Scan for the cell matching the given text and deliver its (X, Y) coordinate at center. 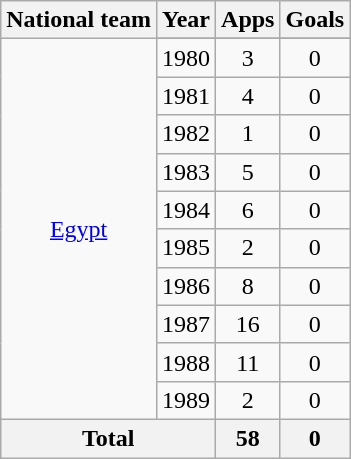
16 (248, 324)
1985 (186, 248)
6 (248, 210)
1987 (186, 324)
National team (79, 20)
1980 (186, 58)
1981 (186, 96)
5 (248, 172)
1989 (186, 400)
Goals (315, 20)
Total (108, 438)
Apps (248, 20)
58 (248, 438)
1982 (186, 134)
11 (248, 362)
Year (186, 20)
1986 (186, 286)
Egypt (79, 230)
1984 (186, 210)
1 (248, 134)
4 (248, 96)
1983 (186, 172)
1988 (186, 362)
3 (248, 58)
8 (248, 286)
